Capture the cell that displays the provided text and extract its [X, Y] central coordinate. 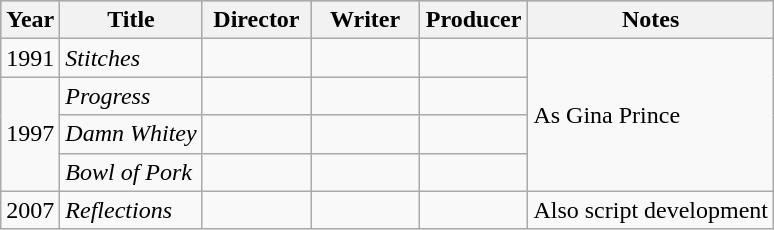
Also script development [651, 210]
Producer [474, 20]
Progress [131, 96]
Stitches [131, 58]
Director [256, 20]
As Gina Prince [651, 115]
Title [131, 20]
Writer [366, 20]
1991 [30, 58]
1997 [30, 134]
Reflections [131, 210]
Bowl of Pork [131, 172]
Damn Whitey [131, 134]
Notes [651, 20]
2007 [30, 210]
Year [30, 20]
